Pinpoint the cell where the given text exists, returning its [x, y] midpoint coordinate. 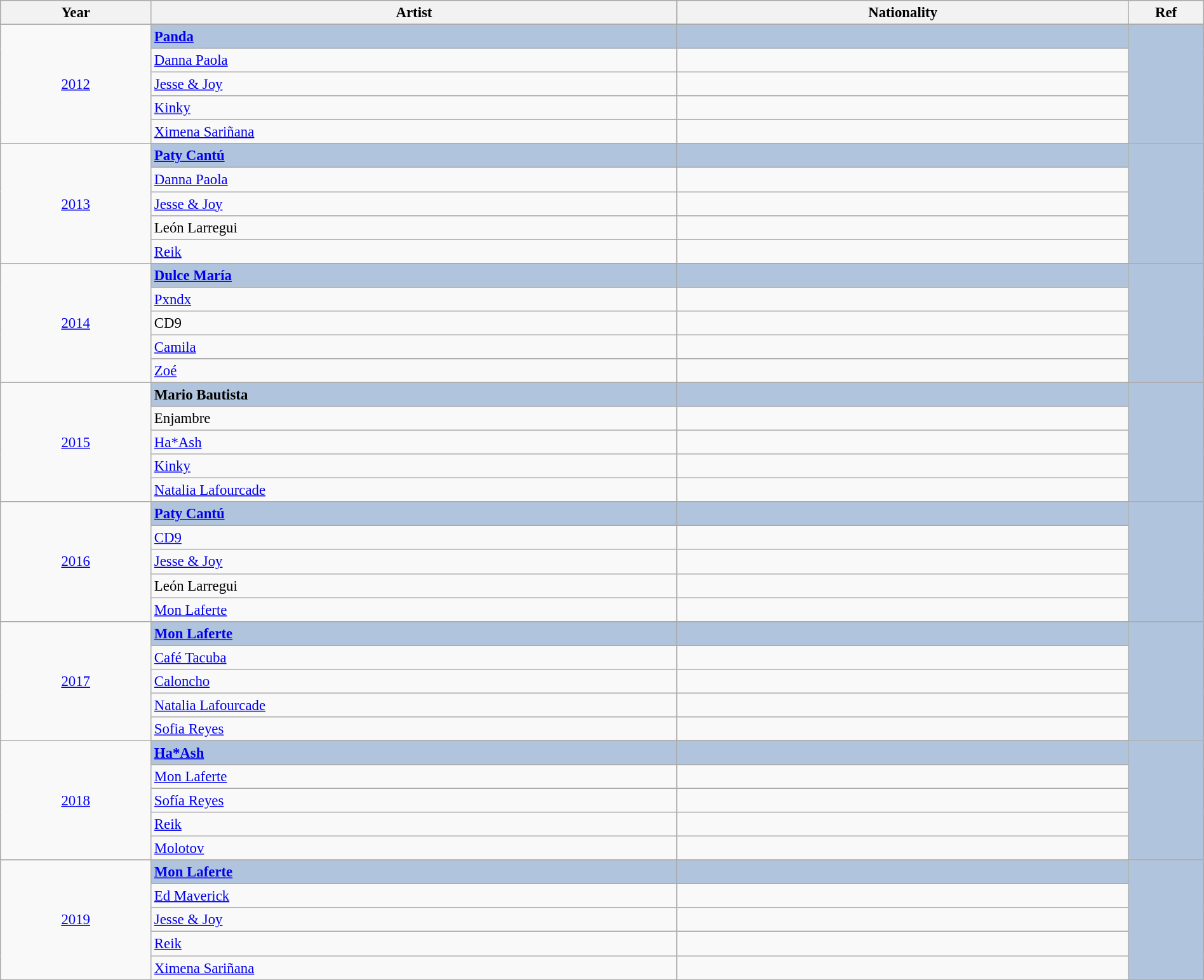
2017 [76, 681]
Mario Bautista [414, 394]
Molotov [414, 849]
Year [76, 13]
Ed Maverick [414, 896]
Sofía Reyes [414, 801]
Pxndx [414, 299]
Camila [414, 347]
Ref [1166, 13]
Artist [414, 13]
Panda [414, 37]
Nationality [902, 13]
2016 [76, 561]
2019 [76, 920]
Café Tacuba [414, 657]
Sofia Reyes [414, 729]
2014 [76, 323]
2015 [76, 442]
2013 [76, 203]
2018 [76, 800]
Dulce María [414, 275]
Zoé [414, 371]
2012 [76, 84]
Caloncho [414, 681]
Enjambre [414, 419]
